Return the [x, y] coordinate for the center point of the cell that contains the specified text.  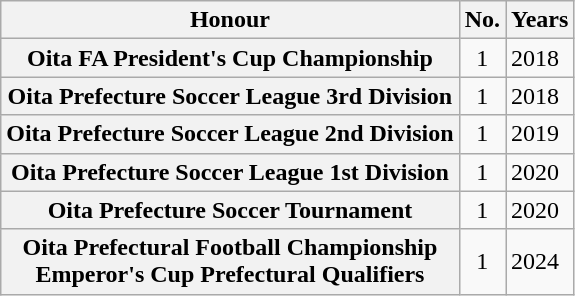
Oita Prefectural Football Championship Emperor's Cup Prefectural Qualifiers [230, 262]
2019 [540, 134]
Years [540, 20]
Oita Prefecture Soccer League 2nd Division [230, 134]
Oita Prefecture Soccer League 1st Division [230, 172]
No. [482, 20]
Honour [230, 20]
Oita FA President's Cup Championship [230, 58]
2024 [540, 262]
Oita Prefecture Soccer League 3rd Division [230, 96]
Oita Prefecture Soccer Tournament [230, 210]
